Locate the cell with the specified text and output its [X, Y] center coordinate. 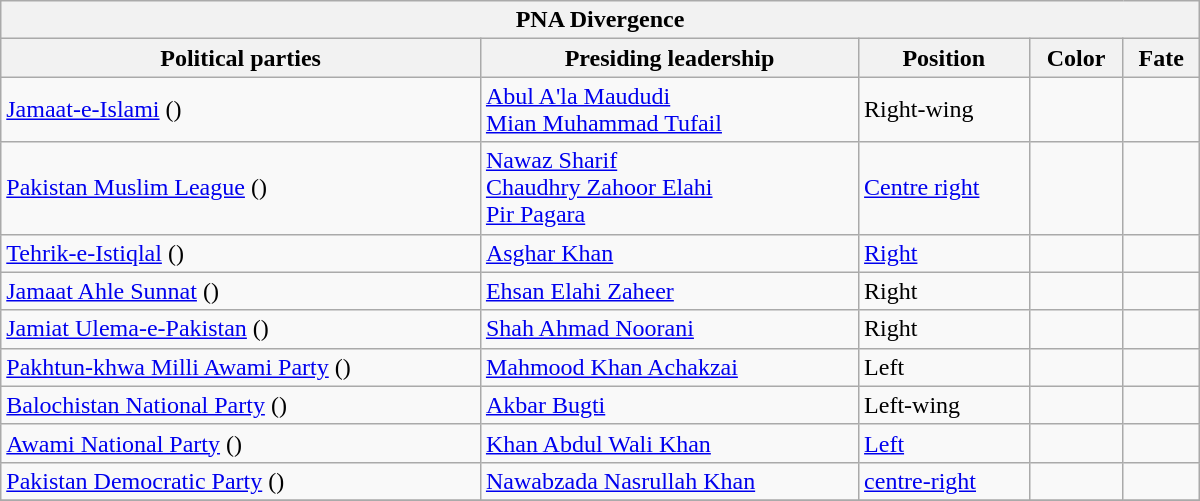
Right-wing [944, 110]
Asghar Khan [669, 253]
Balochistan National Party () [241, 405]
PNA Divergence [600, 20]
Fate [1161, 58]
Pakistan Democratic Party () [241, 481]
Mahmood Khan Achakzai [669, 367]
Position [944, 58]
Shah Ahmad Noorani [669, 329]
Jamaat-e-Islami () [241, 110]
Left-wing [944, 405]
Khan Abdul Wali Khan [669, 443]
Political parties [241, 58]
Pakhtun-khwa Milli Awami Party () [241, 367]
Nawabzada Nasrullah Khan [669, 481]
Tehrik-e-Istiqlal () [241, 253]
Awami National Party () [241, 443]
centre-right [944, 481]
Akbar Bugti [669, 405]
Abul A'la MaududiMian Muhammad Tufail [669, 110]
Presiding leadership [669, 58]
Nawaz SharifChaudhry Zahoor ElahiPir Pagara [669, 188]
Centre right [944, 188]
Color [1076, 58]
Ehsan Elahi Zaheer [669, 291]
Jamaat Ahle Sunnat () [241, 291]
Pakistan Muslim League () [241, 188]
Jamiat Ulema-e-Pakistan () [241, 329]
